Locate the cell with the specified text and output its (X, Y) center coordinate. 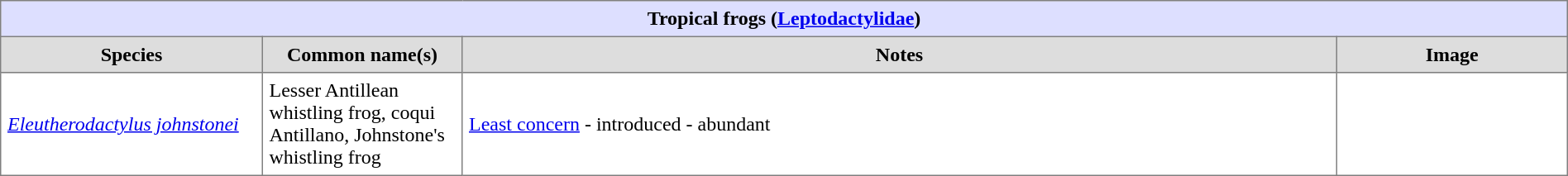
Tropical frogs (Leptodactylidae) (784, 19)
Species (131, 55)
Least concern - introduced - abundant (900, 124)
Lesser Antillean whistling frog, coqui Antillano, Johnstone's whistling frog (362, 124)
Common name(s) (362, 55)
Eleutherodactylus johnstonei (131, 124)
Notes (900, 55)
Image (1452, 55)
